Return the (X, Y) coordinate for the center point of the cell that contains the specified text.  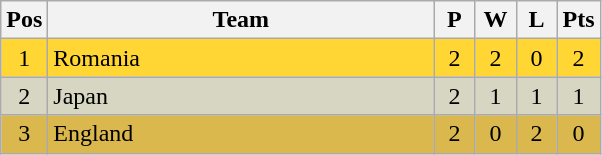
W (496, 20)
Japan (241, 96)
Team (241, 20)
Pos (24, 20)
Pts (578, 20)
L (536, 20)
P (454, 20)
Romania (241, 58)
3 (24, 134)
England (241, 134)
